For the text-containing cell, return its midpoint in (X, Y) coordinate format. 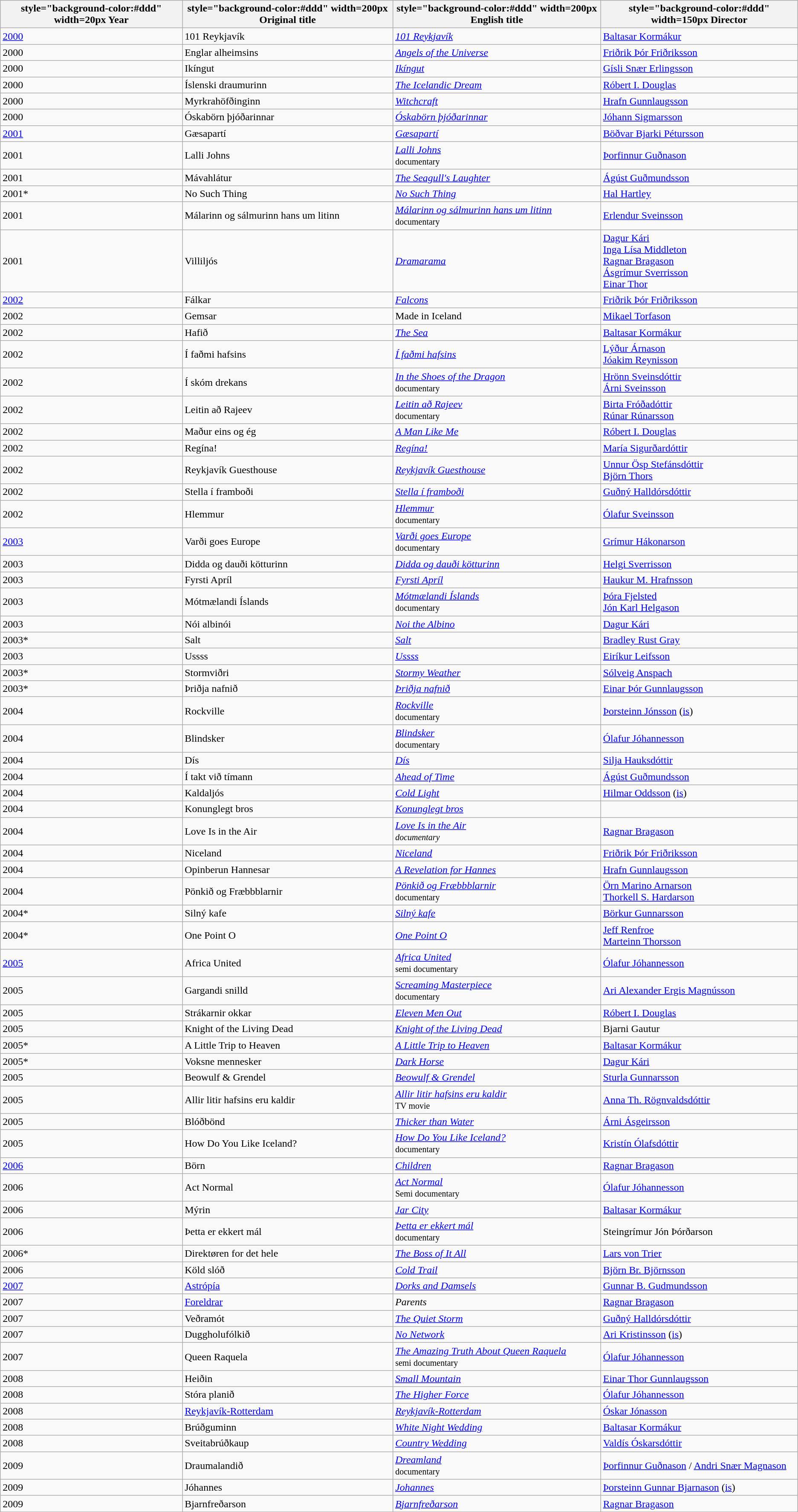
In the Shoes of the Dragondocumentary (497, 382)
Böðvar Bjarki Pétursson (699, 133)
The Sea (497, 332)
Lýður Árnason Jóakim Reynisson (699, 355)
Mávahlátur (288, 177)
Foreldrar (288, 1302)
Duggholufólkið (288, 1335)
Mótmælandi Íslandsdocumentary (497, 602)
Hal Hartley (699, 194)
Silja Hauksdóttir (699, 760)
Örn Marino Arnarson Thorkell S. Hardarson (699, 891)
Ari Kristinsson (is) (699, 1335)
Gargandi snilld (288, 991)
Málarinn og sálmurinn hans um litinn (288, 216)
The Icelandic Dream (497, 85)
Dark Horse (497, 1061)
Falcons (497, 300)
Pönkið og Fræbbblarnirdocumentary (497, 891)
Hafið (288, 332)
Lalli Johns (288, 155)
Hlemmurdocumentary (497, 514)
Jeff Renfroe Marteinn Thorsson (699, 935)
Málarinn og sálmurinn hans um litinndocumentary (497, 216)
style="background-color:#ddd" width=20px Year (91, 14)
Children (497, 1165)
Grímur Hákonarson (699, 541)
Sólveig Anspach (699, 673)
Einar Thor Gunnlaugsson (699, 1379)
Screaming Masterpiecedocumentary (497, 991)
Maður eins og ég (288, 432)
Þorsteinn Gunnar Bjarnason (is) (699, 1487)
Pönkið og Fræbbblarnir (288, 891)
Voksne mennesker (288, 1061)
A Man Like Me (497, 432)
Hlemmur (288, 514)
Bjarni Gautur (699, 1029)
Fálkar (288, 300)
Mótmælandi Íslands (288, 602)
Veðramót (288, 1318)
Dagur KáriInga Lísa MiddletonRagnar BragasonÁsgrímur SverrissonEinar Thor (699, 260)
Rockvilledocumentary (497, 711)
Africa Unitedsemi documentary (497, 963)
Varði goes Europe (288, 541)
The Quiet Storm (497, 1318)
How Do You Like Iceland? (288, 1143)
Þóra Fjelsted Jón Karl Helgason (699, 602)
María Sigurðardóttir (699, 448)
Þorsteinn Jónsson (is) (699, 711)
Köld slóð (288, 1270)
Varði goes Europedocumentary (497, 541)
Dramarama (497, 260)
Gísli Snær Erlingsson (699, 69)
Erlendur Sveinsson (699, 216)
Einar Þór Gunnlaugsson (699, 689)
Lars von Trier (699, 1253)
Sveitabrúðkaup (288, 1443)
style="background-color:#ddd" width=200px Original title (288, 14)
Þorfinnur Guðnason (699, 155)
Small Mountain (497, 1379)
Steingrímur Jón Þórðarson (699, 1231)
Birta FróðadóttirRúnar Rúnarsson (699, 410)
Allir litir hafsins eru kaldir (288, 1100)
Dreamlanddocumentary (497, 1466)
Í skóm drekans (288, 382)
style="background-color:#ddd" width=150px Director (699, 14)
The Seagull's Laughter (497, 177)
2001* (91, 194)
Country Wedding (497, 1443)
Englar alheimsins (288, 52)
Í takt við tímann (288, 777)
White Night Wedding (497, 1427)
Cold Trail (497, 1270)
Parents (497, 1302)
Þetta er ekkert máldocumentary (497, 1231)
Africa United (288, 963)
Act Normal (288, 1188)
Haukur M. Hrafnsson (699, 580)
Anna Th. Rögnvaldsdóttir (699, 1100)
Ari Alexander Ergis Magnússon (699, 991)
Blóðbönd (288, 1122)
Direktøren for det hele (288, 1253)
Made in Iceland (497, 316)
Mikael Torfason (699, 316)
Love Is in the Airdocumentary (497, 831)
Unnur Ösp Stefánsdóttir Björn Thors (699, 470)
Noi the Albino (497, 624)
style="background-color:#ddd" width=200px English title (497, 14)
Angels of the Universe (497, 52)
Brúðguminn (288, 1427)
Árni Ásgeirsson (699, 1122)
Ólafur Sveinsson (699, 514)
Mýrin (288, 1209)
Eiríkur Leifsson (699, 656)
Hilmar Oddsson (is) (699, 793)
Cold Light (497, 793)
Heiðin (288, 1379)
Dorks and Damsels (497, 1286)
Nói albinói (288, 624)
Kristín Ólafsdóttir (699, 1143)
Björn Br. Björnsson (699, 1270)
Íslenski draumurinn (288, 85)
Stormviðri (288, 673)
Jóhann Sigmarsson (699, 117)
The Amazing Truth About Queen Raquelasemi documentary (497, 1356)
Jóhannes (288, 1487)
Draumalandið (288, 1466)
Stormy Weather (497, 673)
2006* (91, 1253)
Bradley Rust Gray (699, 640)
Kaldaljós (288, 793)
Jar City (497, 1209)
Witchcraft (497, 101)
Johannes (497, 1487)
Rockville (288, 711)
Óskar Jónasson (699, 1411)
Sturla Gunnarsson (699, 1078)
Gunnar B. Gudmundsson (699, 1286)
Astrópía (288, 1286)
The Higher Force (497, 1395)
Ahead of Time (497, 777)
Þetta er ekkert mál (288, 1231)
How Do You Like Iceland?documentary (497, 1143)
Myrkrahöfðinginn (288, 101)
Stóra planið (288, 1395)
Leitin að Rajeevdocumentary (497, 410)
A Revelation for Hannes (497, 869)
Villiljós (288, 260)
Thicker than Water (497, 1122)
Helgi Sverrisson (699, 564)
Þorfinnur Guðnason / Andri Snær Magnason (699, 1466)
Love Is in the Air (288, 831)
Blindskerdocumentary (497, 738)
Lalli Johnsdocumentary (497, 155)
Eleven Men Out (497, 1013)
Queen Raquela (288, 1356)
Gemsar (288, 316)
Act NormalSemi documentary (497, 1188)
Börn (288, 1165)
Leitin að Rajeev (288, 410)
Blindsker (288, 738)
Valdís Óskarsdóttir (699, 1443)
Strákarnir okkar (288, 1013)
Allir litir hafsins eru kaldir TV movie (497, 1100)
The Boss of It All (497, 1253)
No Network (497, 1335)
Hrönn Sveinsdóttir Árni Sveinsson (699, 382)
Börkur Gunnarsson (699, 913)
Opinberun Hannesar (288, 869)
